For the text-containing cell, return its midpoint in (x, y) coordinate format. 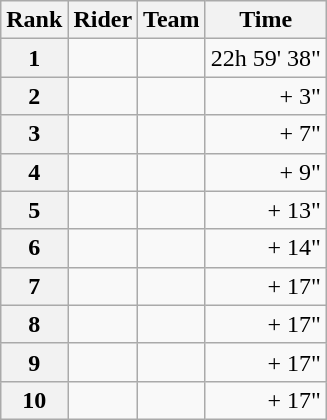
Rider (103, 20)
7 (34, 286)
+ 7" (266, 134)
+ 14" (266, 248)
8 (34, 324)
5 (34, 210)
+ 9" (266, 172)
2 (34, 96)
Time (266, 20)
9 (34, 362)
22h 59' 38" (266, 58)
+ 13" (266, 210)
1 (34, 58)
10 (34, 400)
6 (34, 248)
3 (34, 134)
Rank (34, 20)
+ 3" (266, 96)
4 (34, 172)
Team (172, 20)
